Return the (X, Y) coordinate for the center point of the cell that contains the specified text.  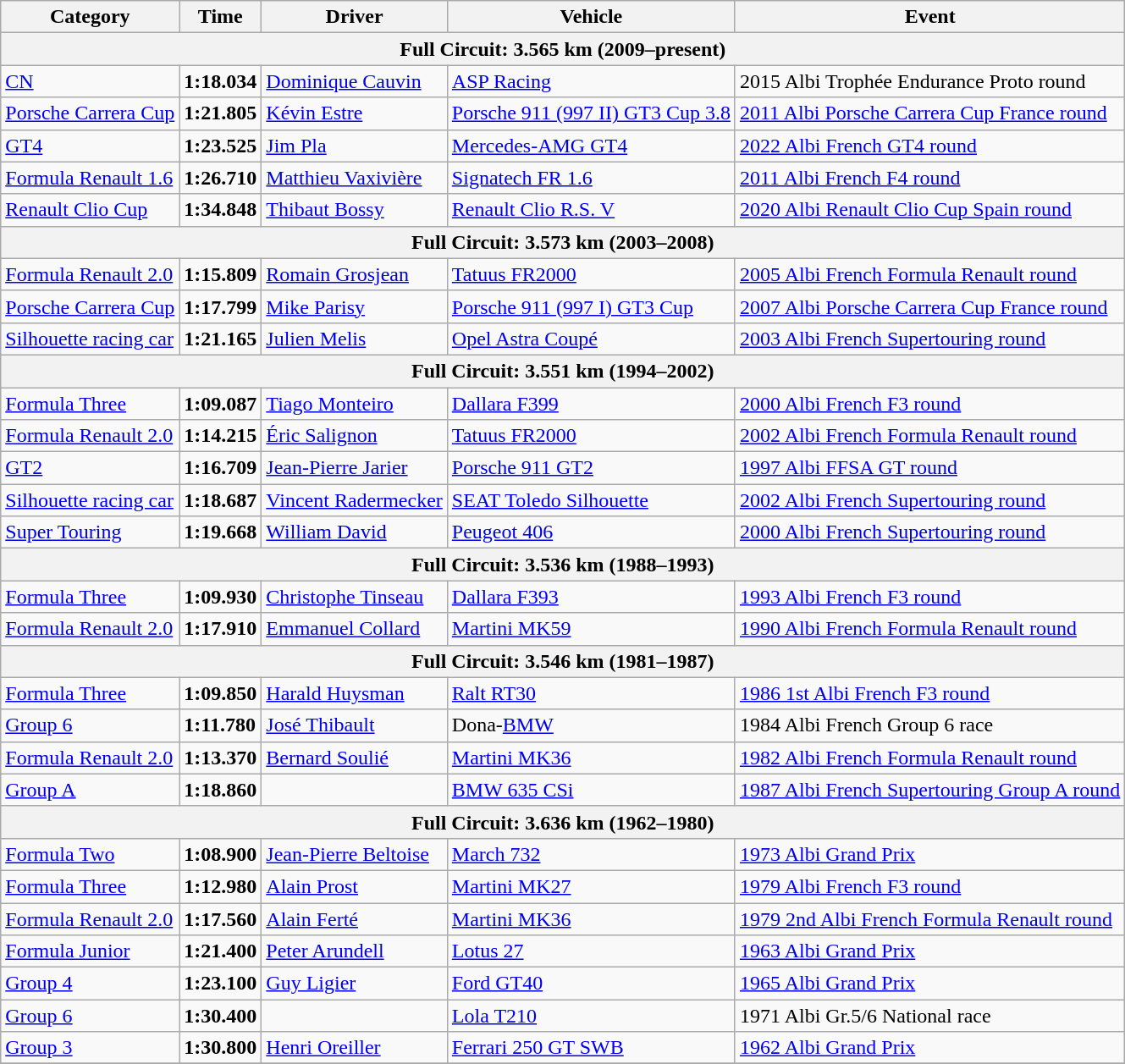
Porsche 911 GT2 (591, 468)
SEAT Toledo Silhouette (591, 500)
Bernard Soulié (355, 758)
Formula Renault 1.6 (90, 178)
1:09.087 (220, 404)
1973 Albi Grand Prix (929, 854)
Christophe Tinseau (355, 597)
1:18.860 (220, 790)
Renault Clio Cup (90, 210)
Driver (355, 17)
1:34.848 (220, 210)
Alain Ferté (355, 918)
Opel Astra Coupé (591, 339)
Lola T210 (591, 1016)
Group 3 (90, 1048)
Guy Ligier (355, 984)
2020 Albi Renault Clio Cup Spain round (929, 210)
Thibaut Bossy (355, 210)
Dominique Cauvin (355, 81)
1987 Albi French Supertouring Group A round (929, 790)
2011 Albi Porsche Carrera Cup France round (929, 113)
Jean-Pierre Jarier (355, 468)
Group A (90, 790)
Dallara F393 (591, 597)
Full Circuit: 3.536 km (1988–1993) (563, 565)
1:18.034 (220, 81)
Porsche 911 (997 II) GT3 Cup 3.8 (591, 113)
Emmanuel Collard (355, 629)
Lotus 27 (591, 951)
Julien Melis (355, 339)
Harald Huysman (355, 693)
Full Circuit: 3.573 km (2003–2008) (563, 242)
1:23.525 (220, 146)
Ford GT40 (591, 984)
1:11.780 (220, 725)
2005 Albi French Formula Renault round (929, 274)
José Thibault (355, 725)
Ferrari 250 GT SWB (591, 1048)
Jim Pla (355, 146)
1:13.370 (220, 758)
Jean-Pierre Beltoise (355, 854)
1:08.900 (220, 854)
Full Circuit: 3.636 km (1962–1980) (563, 822)
2000 Albi French Supertouring round (929, 532)
Full Circuit: 3.551 km (1994–2002) (563, 371)
Group 4 (90, 984)
1:26.710 (220, 178)
Ralt RT30 (591, 693)
2007 Albi Porsche Carrera Cup France round (929, 306)
Tiago Monteiro (355, 404)
1962 Albi Grand Prix (929, 1048)
Category (90, 17)
1:12.980 (220, 886)
1:23.100 (220, 984)
GT2 (90, 468)
1965 Albi Grand Prix (929, 984)
Vehicle (591, 17)
Formula Junior (90, 951)
Full Circuit: 3.565 km (2009–present) (563, 49)
2002 Albi French Supertouring round (929, 500)
Martini MK27 (591, 886)
Éric Salignon (355, 436)
1982 Albi French Formula Renault round (929, 758)
ASP Racing (591, 81)
2015 Albi Trophée Endurance Proto round (929, 81)
1:21.400 (220, 951)
1:30.800 (220, 1048)
1:18.687 (220, 500)
Matthieu Vaxivière (355, 178)
2000 Albi French F3 round (929, 404)
Full Circuit: 3.546 km (1981–1987) (563, 661)
Alain Prost (355, 886)
1979 Albi French F3 round (929, 886)
1979 2nd Albi French Formula Renault round (929, 918)
William David (355, 532)
Formula Two (90, 854)
Vincent Radermecker (355, 500)
2003 Albi French Supertouring round (929, 339)
2002 Albi French Formula Renault round (929, 436)
1:17.910 (220, 629)
1:21.165 (220, 339)
1:09.850 (220, 693)
Kévin Estre (355, 113)
Dallara F399 (591, 404)
Peter Arundell (355, 951)
1990 Albi French Formula Renault round (929, 629)
1:15.809 (220, 274)
1984 Albi French Group 6 race (929, 725)
Super Touring (90, 532)
Mike Parisy (355, 306)
1:19.668 (220, 532)
Time (220, 17)
1971 Albi Gr.5/6 National race (929, 1016)
Mercedes-AMG GT4 (591, 146)
1:16.709 (220, 468)
Dona-BMW (591, 725)
Martini MK59 (591, 629)
1:30.400 (220, 1016)
1997 Albi FFSA GT round (929, 468)
1986 1st Albi French F3 round (929, 693)
March 732 (591, 854)
BMW 635 CSi (591, 790)
2011 Albi French F4 round (929, 178)
1:17.799 (220, 306)
Event (929, 17)
1:21.805 (220, 113)
Peugeot 406 (591, 532)
Porsche 911 (997 I) GT3 Cup (591, 306)
GT4 (90, 146)
Renault Clio R.S. V (591, 210)
Signatech FR 1.6 (591, 178)
1:17.560 (220, 918)
1:09.930 (220, 597)
2022 Albi French GT4 round (929, 146)
1993 Albi French F3 round (929, 597)
Henri Oreiller (355, 1048)
Romain Grosjean (355, 274)
CN (90, 81)
1:14.215 (220, 436)
1963 Albi Grand Prix (929, 951)
